Scan for the cell matching the given text and deliver its [X, Y] coordinate at center. 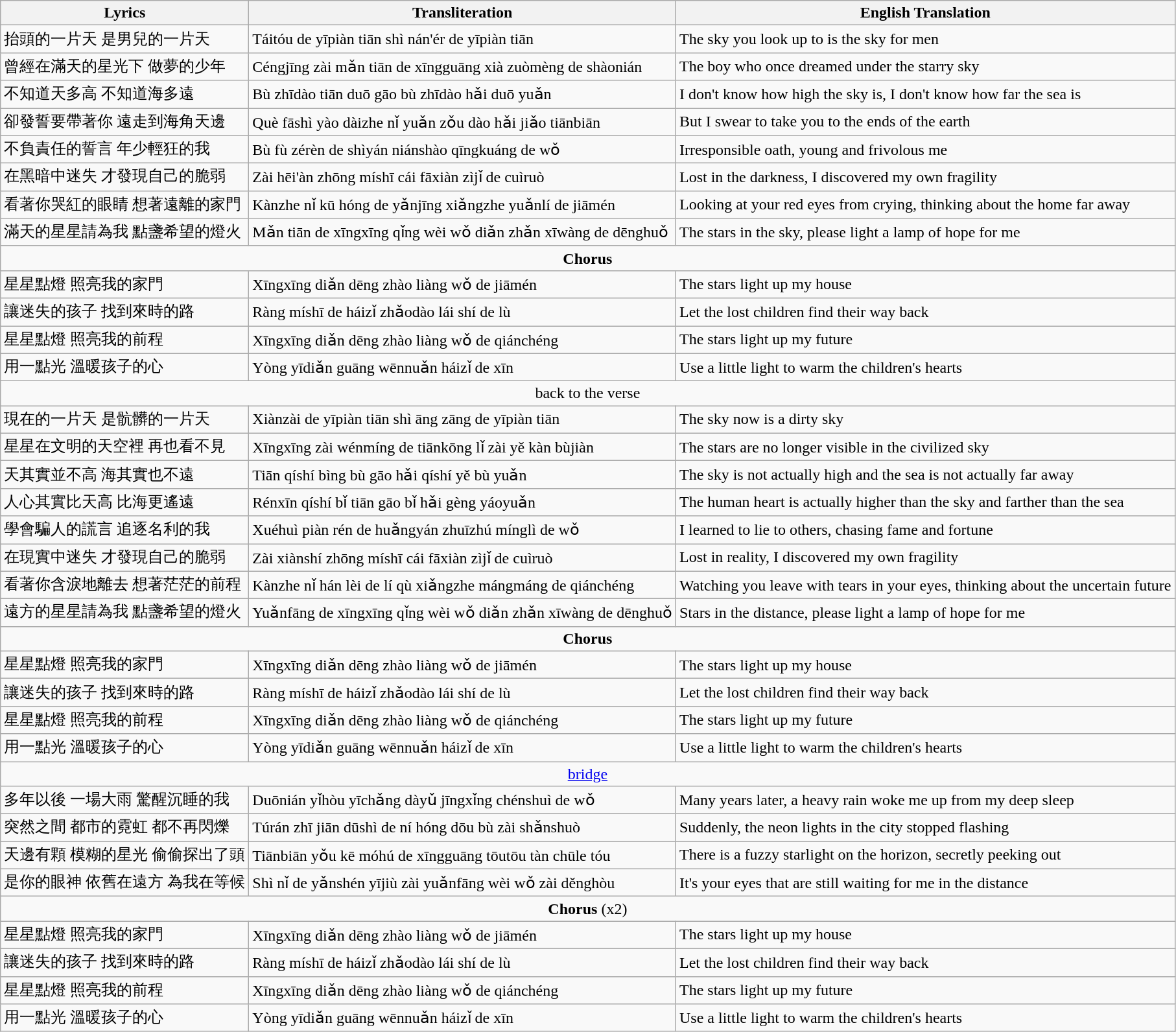
The stars in the sky, please light a lamp of hope for me [925, 232]
Xuéhuì piàn rén de huǎngyán zhuīzhú mínglì de wǒ [463, 530]
The stars are no longer visible in the civilized sky [925, 447]
Shì nǐ de yǎnshén yījiù zài yuǎnfāng wèi wǒ zài děnghòu [463, 883]
English Translation [925, 13]
多年以後 一場大雨 驚醒沉睡的我 [124, 800]
Xiànzài de yīpiàn tiān shì āng zāng de yīpiàn tiān [463, 420]
Looking at your red eyes from crying, thinking about the home far away [925, 205]
Lyrics [124, 13]
抬頭的一片天 是男兒的一片天 [124, 39]
Rénxīn qíshí bǐ tiān gāo bǐ hǎi gèng yáoyuǎn [463, 502]
天邊有顆 模糊的星光 偷偷探出了頭 [124, 856]
Kànzhe nǐ kū hóng de yǎnjīng xiǎngzhe yuǎnlí de jiāmén [463, 205]
是你的眼神 依舊在遠方 為我在等候 [124, 883]
The sky is not actually high and the sea is not actually far away [925, 475]
It's your eyes that are still waiting for me in the distance [925, 883]
Què fāshì yào dàizhe nǐ yuǎn zǒu dào hǎi jiǎo tiānbiān [463, 122]
人心其實比天高 比海更遙遠 [124, 502]
看著你哭紅的眼睛 想著遠離的家門 [124, 205]
Zài hēi'àn zhōng míshī cái fāxiàn zìjǐ de cuìruò [463, 178]
Táitóu de yīpiàn tiān shì nán'ér de yīpiàn tiān [463, 39]
Suddenly, the neon lights in the city stopped flashing [925, 827]
back to the verse [587, 393]
Tiān qíshí bìng bù gāo hǎi qíshí yě bù yuǎn [463, 475]
But I swear to take you to the ends of the earth [925, 122]
Lost in reality, I discovered my own fragility [925, 557]
Xīngxīng zài wénmíng de tiānkōng lǐ zài yě kàn bùjiàn [463, 447]
天其實並不高 海其實也不遠 [124, 475]
The sky you look up to is the sky for men [925, 39]
I learned to lie to others, chasing fame and fortune [925, 530]
曾經在滿天的星光下 做夢的少年 [124, 66]
Yuǎnfāng de xīngxīng qǐng wèi wǒ diǎn zhǎn xīwàng de dēnghuǒ [463, 613]
不知道天多高 不知道海多遠 [124, 95]
Chorus (x2) [587, 909]
Irresponsible oath, young and frivolous me [925, 149]
現在的一片天 是骯髒的一片天 [124, 420]
滿天的星星請為我 點盞希望的燈火 [124, 232]
Zài xiànshí zhōng míshī cái fāxiàn zìjǐ de cuìruò [463, 557]
Kànzhe nǐ hán lèi de lí qù xiǎngzhe mángmáng de qiánchéng [463, 585]
突然之間 都市的霓虹 都不再閃爍 [124, 827]
The boy who once dreamed under the starry sky [925, 66]
Watching you leave with tears in your eyes, thinking about the uncertain future [925, 585]
There is a fuzzy starlight on the horizon, secretly peeking out [925, 856]
星星在文明的天空裡 再也看不見 [124, 447]
卻發誓要帶著你 遠走到海角天邊 [124, 122]
Bù zhīdào tiān duō gāo bù zhīdào hǎi duō yuǎn [463, 95]
看著你含淚地離去 想著茫茫的前程 [124, 585]
Bù fù zérèn de shìyán niánshào qīngkuáng de wǒ [463, 149]
Stars in the distance, please light a lamp of hope for me [925, 613]
Many years later, a heavy rain woke me up from my deep sleep [925, 800]
不負責任的誓言 年少輕狂的我 [124, 149]
Mǎn tiān de xīngxīng qǐng wèi wǒ diǎn zhǎn xīwàng de dēnghuǒ [463, 232]
bridge [587, 773]
Céngjīng zài mǎn tiān de xīngguāng xià zuòmèng de shàonián [463, 66]
The human heart is actually higher than the sky and farther than the sea [925, 502]
The sky now is a dirty sky [925, 420]
Duōnián yǐhòu yīchǎng dàyǔ jīngxǐng chénshuì de wǒ [463, 800]
學會騙人的謊言 追逐名利的我 [124, 530]
在現實中迷失 才發現自己的脆弱 [124, 557]
遠方的星星請為我 點盞希望的燈火 [124, 613]
Tiānbiān yǒu kē móhú de xīngguāng tōutōu tàn chūle tóu [463, 856]
I don't know how high the sky is, I don't know how far the sea is [925, 95]
Túrán zhī jiān dūshì de ní hóng dōu bù zài shǎnshuò [463, 827]
Lost in the darkness, I discovered my own fragility [925, 178]
Transliteration [463, 13]
在黑暗中迷失 才發現自己的脆弱 [124, 178]
